Detect which cell encompasses the target text, then output its (x, y) center coordinate. 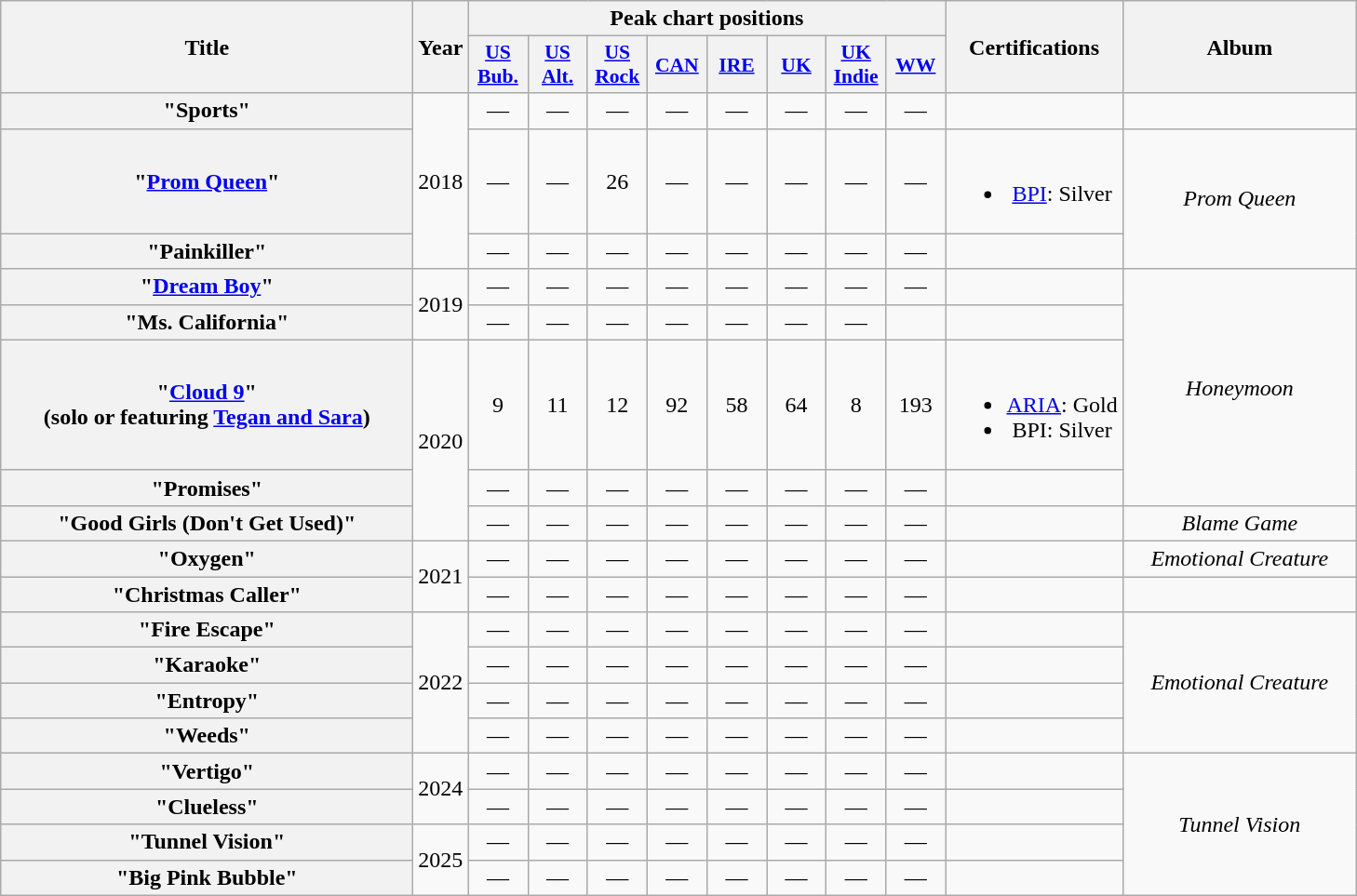
2021 (441, 576)
193 (916, 405)
"Good Girls (Don't Get Used)" (207, 523)
Peak chart positions (707, 19)
"Weeds" (207, 736)
IRE (736, 65)
"Clueless" (207, 807)
"Dream Boy" (207, 287)
Album (1240, 47)
"Painkiller" (207, 251)
Tunnel Vision (1240, 824)
Prom Queen (1240, 199)
Year (441, 47)
USAlt. (558, 65)
USRock (617, 65)
"Karaoke" (207, 665)
USBub. (498, 65)
"Oxygen" (207, 558)
26 (617, 181)
12 (617, 405)
92 (677, 405)
8 (856, 405)
11 (558, 405)
2018 (441, 181)
"Christmas Caller" (207, 595)
2020 (441, 440)
58 (736, 405)
"Ms. California" (207, 322)
Certifications (1034, 47)
Title (207, 47)
2025 (441, 860)
"Cloud 9"(solo or featuring Tegan and Sara) (207, 405)
Blame Game (1240, 523)
"Entropy" (207, 701)
"Vertigo" (207, 771)
CAN (677, 65)
"Big Pink Bubble" (207, 877)
2024 (441, 789)
"Fire Escape" (207, 630)
WW (916, 65)
9 (498, 405)
UK (797, 65)
"Sports" (207, 111)
2019 (441, 304)
Honeymoon (1240, 387)
"Prom Queen" (207, 181)
"Promises" (207, 488)
2022 (441, 683)
"Tunnel Vision" (207, 842)
BPI: Silver (1034, 181)
UKIndie (856, 65)
ARIA: GoldBPI: Silver (1034, 405)
64 (797, 405)
